Search for the cell housing the specified text and yield its (x, y) center coordinate. 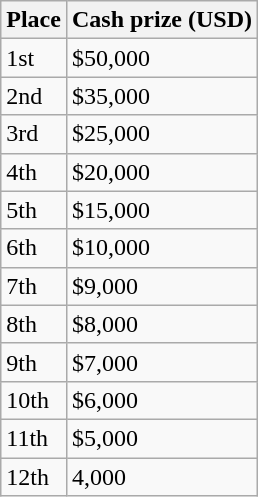
$15,000 (162, 210)
$10,000 (162, 248)
$20,000 (162, 172)
$6,000 (162, 400)
6th (34, 248)
10th (34, 400)
$7,000 (162, 362)
$50,000 (162, 58)
9th (34, 362)
Cash prize (USD) (162, 20)
11th (34, 438)
8th (34, 324)
7th (34, 286)
$9,000 (162, 286)
4,000 (162, 477)
2nd (34, 96)
$8,000 (162, 324)
4th (34, 172)
$5,000 (162, 438)
5th (34, 210)
12th (34, 477)
3rd (34, 134)
Place (34, 20)
$35,000 (162, 96)
1st (34, 58)
$25,000 (162, 134)
